From the cell containing the given text, extract its center point as [X, Y] coordinate. 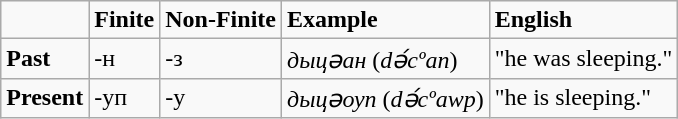
Finite [124, 20]
-н [124, 59]
-уп [124, 98]
"he was sleeping." [584, 59]
"he is sleeping." [584, 98]
дыцәоуп (dә́cºawp) [385, 98]
Present [45, 98]
English [584, 20]
-у [221, 98]
Example [385, 20]
Past [45, 59]
Non-Finite [221, 20]
-з [221, 59]
дыцәан (dә́cºan) [385, 59]
